From the cell containing the given text, extract its center point as (X, Y) coordinate. 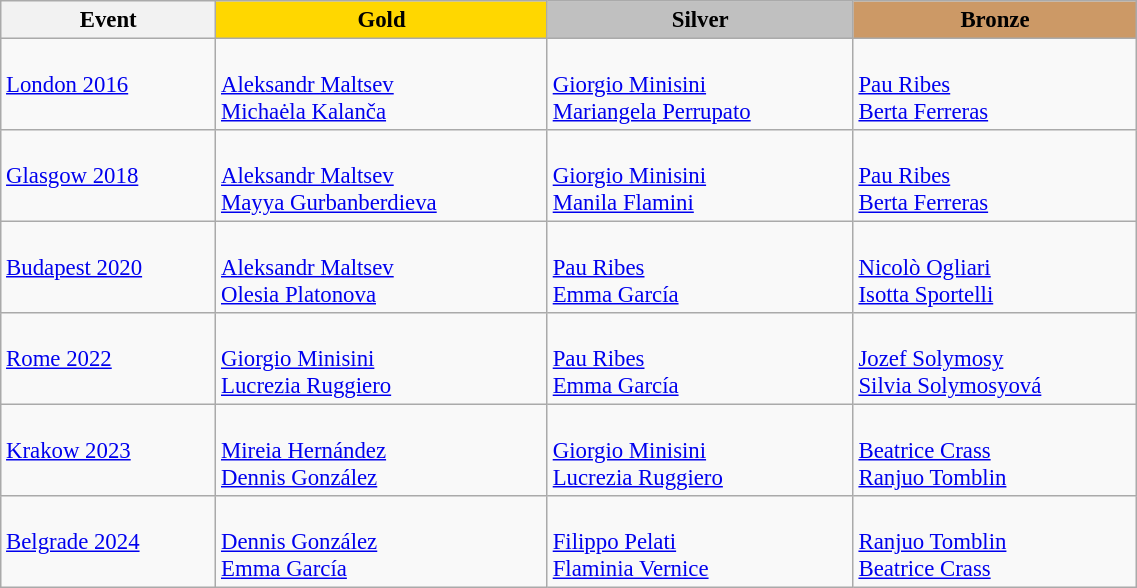
Filippo Pelati Flaminia Vernice (700, 542)
Budapest 2020 (108, 268)
London 2016 (108, 85)
Glasgow 2018 (108, 176)
Silver (700, 20)
Ranjuo Tomblin Beatrice Crass (995, 542)
Jozef Solymosy Silvia Solymosyová (995, 359)
Event (108, 20)
Beatrice CrassRanjuo Tomblin (995, 451)
Rome 2022 (108, 359)
Dennis González Emma García (382, 542)
Mireia HernándezDennis González (382, 451)
Aleksandr Maltsev Olesia Platonova (382, 268)
Aleksandr Maltsev Michaėla Kalanča (382, 85)
Giorgio MinisiniLucrezia Ruggiero (700, 451)
Aleksandr Maltsev Mayya Gurbanberdieva (382, 176)
Giorgio Minisini Lucrezia Ruggiero (382, 359)
Giorgio Minisini Manila Flamini (700, 176)
Krakow 2023 (108, 451)
Nicolò Ogliari Isotta Sportelli (995, 268)
Gold (382, 20)
Giorgio Minisini Mariangela Perrupato (700, 85)
Belgrade 2024 (108, 542)
Bronze (995, 20)
